From the cell containing the given text, extract its center point as (x, y) coordinate. 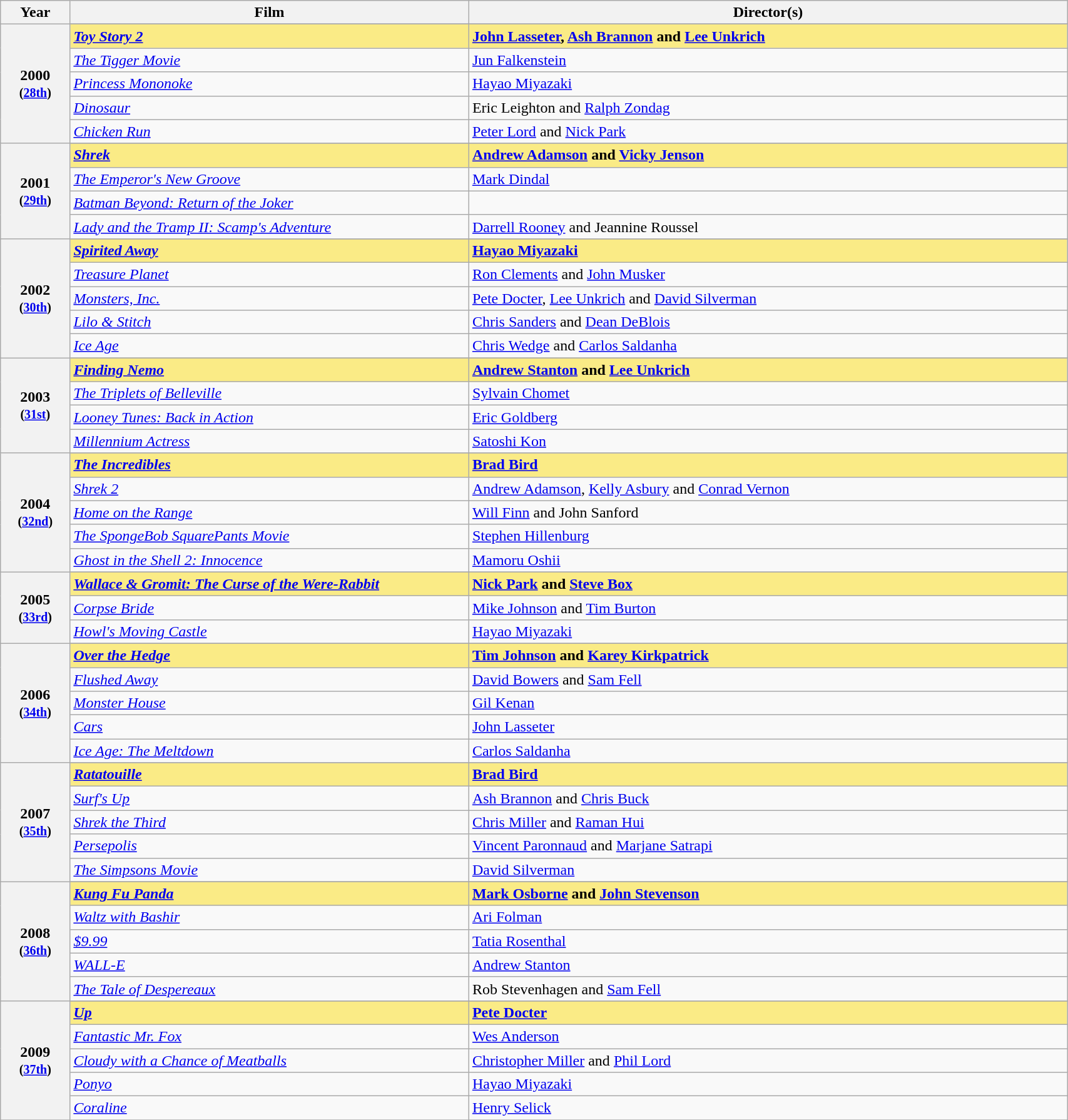
Howl's Moving Castle (270, 631)
Home on the Range (270, 512)
Sylvain Chomet (768, 394)
Gil Kenan (768, 703)
John Lasseter, Ash Brannon and Lee Unkrich (768, 36)
Year (35, 13)
Flushed Away (270, 679)
Carlos Saldanha (768, 751)
Mark Osborne and John Stevenson (768, 893)
Chris Miller and Raman Hui (768, 822)
David Silverman (768, 870)
Toy Story 2 (270, 36)
Princess Mononoke (270, 84)
Shrek 2 (270, 489)
Will Finn and John Sanford (768, 512)
Batman Beyond: Return of the Joker (270, 203)
The Incredibles (270, 465)
Lilo & Stitch (270, 322)
Pete Docter (768, 1012)
Film (270, 13)
Chris Wedge and Carlos Saldanha (768, 346)
Christopher Miller and Phil Lord (768, 1061)
Wes Anderson (768, 1036)
WALL-E (270, 965)
Shrek (270, 155)
Surf's Up (270, 798)
Looney Tunes: Back in Action (270, 417)
Finding Nemo (270, 370)
2008 (36th) (35, 941)
Ghost in the Shell 2: Innocence (270, 560)
Monsters, Inc. (270, 298)
John Lasseter (768, 727)
Over the Hedge (270, 655)
Rob Stevenhagen and Sam Fell (768, 989)
The Emperor's New Groove (270, 179)
Monster House (270, 703)
Eric Goldberg (768, 417)
2003 (31st) (35, 405)
Director(s) (768, 13)
Andrew Adamson, Kelly Asbury and Conrad Vernon (768, 489)
Millennium Actress (270, 441)
Mike Johnson and Tim Burton (768, 608)
2001 (29th) (35, 191)
The Triplets of Belleville (270, 394)
Dinosaur (270, 108)
Stephen Hillenburg (768, 536)
$9.99 (270, 941)
Ari Folman (768, 917)
Ron Clements and John Musker (768, 274)
The Tigger Movie (270, 60)
Andrew Stanton (768, 965)
Chris Sanders and Dean DeBlois (768, 322)
Darrell Rooney and Jeannine Roussel (768, 227)
Ice Age (270, 346)
Kung Fu Panda (270, 893)
Nick Park and Steve Box (768, 584)
Spirited Away (270, 250)
Fantastic Mr. Fox (270, 1036)
Cloudy with a Chance of Meatballs (270, 1061)
2000 (28th) (35, 84)
Wallace & Gromit: The Curse of the Were-Rabbit (270, 584)
Peter Lord and Nick Park (768, 131)
David Bowers and Sam Fell (768, 679)
2004 (32nd) (35, 512)
2006 (34th) (35, 703)
Ratatouille (270, 775)
Waltz with Bashir (270, 917)
The SpongeBob SquarePants Movie (270, 536)
Corpse Bride (270, 608)
2002 (30th) (35, 298)
Andrew Stanton and Lee Unkrich (768, 370)
Tatia Rosenthal (768, 941)
Cars (270, 727)
Mark Dindal (768, 179)
2007 (35th) (35, 822)
2005 (33rd) (35, 608)
Eric Leighton and Ralph Zondag (768, 108)
2009 (37th) (35, 1060)
Mamoru Oshii (768, 560)
Ash Brannon and Chris Buck (768, 798)
Andrew Adamson and Vicky Jenson (768, 155)
Pete Docter, Lee Unkrich and David Silverman (768, 298)
The Tale of Despereaux (270, 989)
The Simpsons Movie (270, 870)
Vincent Paronnaud and Marjane Satrapi (768, 846)
Shrek the Third (270, 822)
Ponyo (270, 1084)
Persepolis (270, 846)
Ice Age: The Meltdown (270, 751)
Satoshi Kon (768, 441)
Tim Johnson and Karey Kirkpatrick (768, 655)
Coraline (270, 1108)
Up (270, 1012)
Henry Selick (768, 1108)
Jun Falkenstein (768, 60)
Lady and the Tramp II: Scamp's Adventure (270, 227)
Chicken Run (270, 131)
Treasure Planet (270, 274)
